Provide the [x, y] coordinate of the cell's center where the given text is located.  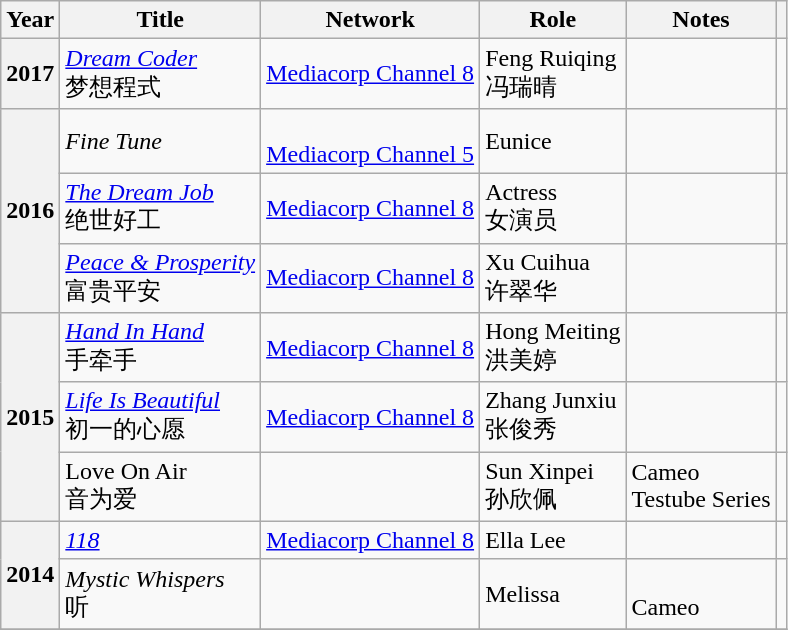
2017 [30, 74]
Zhang Junxiu 张俊秀 [553, 417]
Dream Coder 梦想程式 [160, 74]
Fine Tune [160, 140]
Notes [701, 20]
Role [553, 20]
Peace & Prosperity 富贵平安 [160, 278]
Hong Meiting 洪美婷 [553, 348]
Title [160, 20]
Hand In Hand 手牵手 [160, 348]
Mystic Whispers 听 [160, 594]
2016 [30, 210]
Sun Xinpei 孙欣佩 [553, 487]
Network [370, 20]
Cameo [701, 594]
Mediacorp Channel 5 [370, 140]
Eunice [553, 140]
118 [160, 540]
Melissa [553, 594]
2015 [30, 418]
Year [30, 20]
CameoTestube Series [701, 487]
Ella Lee [553, 540]
Life Is Beautiful 初一的心愿 [160, 417]
Love On Air 音为爱 [160, 487]
Actress 女演员 [553, 208]
The Dream Job 绝世好工 [160, 208]
2014 [30, 575]
Xu Cuihua 许翠华 [553, 278]
Feng Ruiqing 冯瑞晴 [553, 74]
